Scan for the cell matching the given text and deliver its (x, y) coordinate at center. 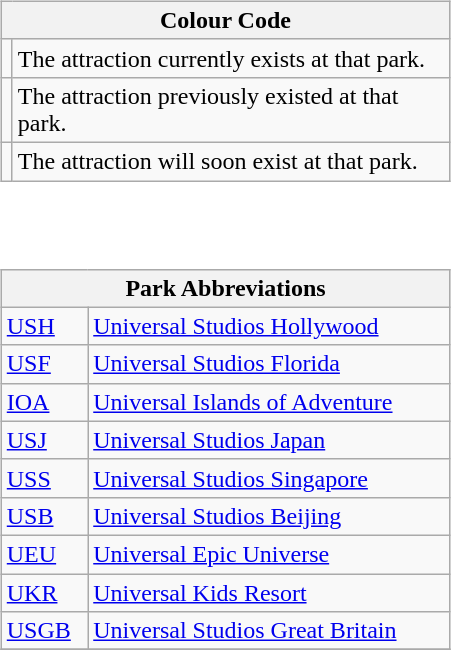
Universal Studios Japan (269, 440)
Universal Islands of Adventure (269, 402)
Universal Studios Singapore (269, 478)
USB (44, 516)
UKR (44, 593)
Universal Studios Beijing (269, 516)
Colour Code (225, 20)
Universal Studios Florida (269, 364)
The attraction previously existed at that park. (230, 110)
USGB (44, 631)
The attraction currently exists at that park. (230, 58)
UEU (44, 554)
IOA (44, 402)
Park Abbreviations (225, 288)
Universal Kids Resort (269, 593)
Universal Studios Great Britain (269, 631)
USJ (44, 440)
USH (44, 326)
USF (44, 364)
Universal Studios Hollywood (269, 326)
Universal Epic Universe (269, 554)
USS (44, 478)
The attraction will soon exist at that park. (230, 161)
